Return (x, y) of the center of cell containing provided text 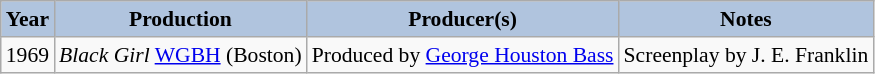
1969 (28, 55)
Producer(s) (463, 19)
Screenplay by J. E. Franklin (746, 55)
Produced by George Houston Bass (463, 55)
Production (180, 19)
Black Girl WGBH (Boston) (180, 55)
Year (28, 19)
Notes (746, 19)
